Return the (X, Y) coordinate for the center point of the cell that contains the specified text.  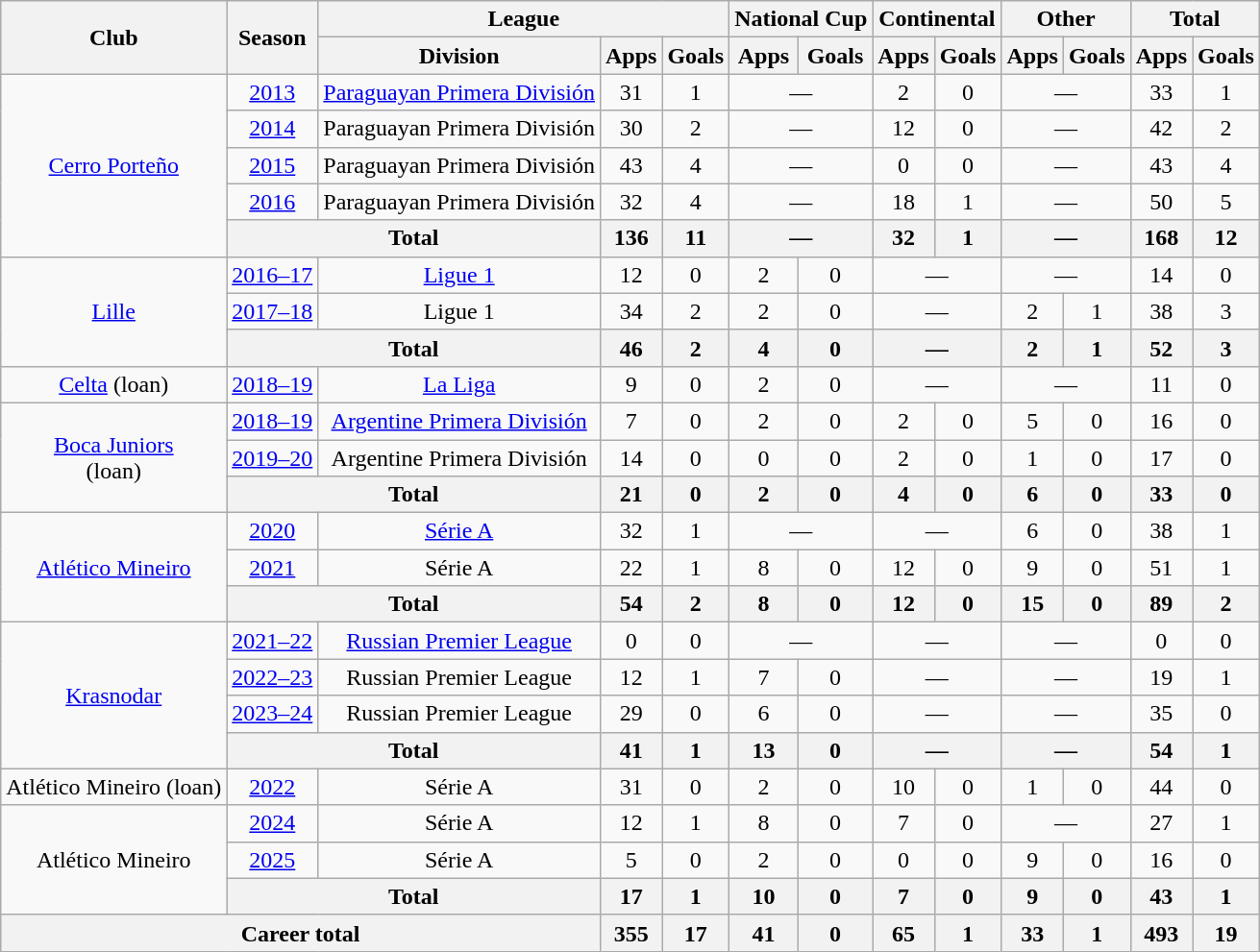
2022 (273, 787)
2020 (273, 531)
42 (1161, 129)
Career total (301, 933)
Boca Juniors(loan) (113, 457)
46 (630, 348)
13 (764, 750)
Division (459, 56)
34 (630, 311)
89 (1161, 604)
21 (630, 495)
22 (630, 568)
2021 (273, 568)
Lille (113, 311)
2014 (273, 129)
35 (1161, 714)
Other (1066, 19)
Continental (937, 19)
Krasnodar (113, 696)
29 (630, 714)
30 (630, 129)
2024 (273, 823)
65 (903, 933)
Cerro Porteño (113, 165)
Celta (loan) (113, 384)
168 (1161, 238)
League (524, 19)
2015 (273, 165)
136 (630, 238)
2013 (273, 92)
2023–24 (273, 714)
52 (1161, 348)
51 (1161, 568)
27 (1161, 823)
Club (113, 37)
2017–18 (273, 311)
2016 (273, 202)
355 (630, 933)
National Cup (802, 19)
15 (1032, 604)
493 (1161, 933)
Atlético Mineiro (loan) (113, 787)
2025 (273, 860)
44 (1161, 787)
18 (903, 202)
2019–20 (273, 458)
2016–17 (273, 275)
La Liga (459, 384)
Season (273, 37)
2021–22 (273, 641)
2022–23 (273, 677)
50 (1161, 202)
